Detect which cell encompasses the target text, then output its (x, y) center coordinate. 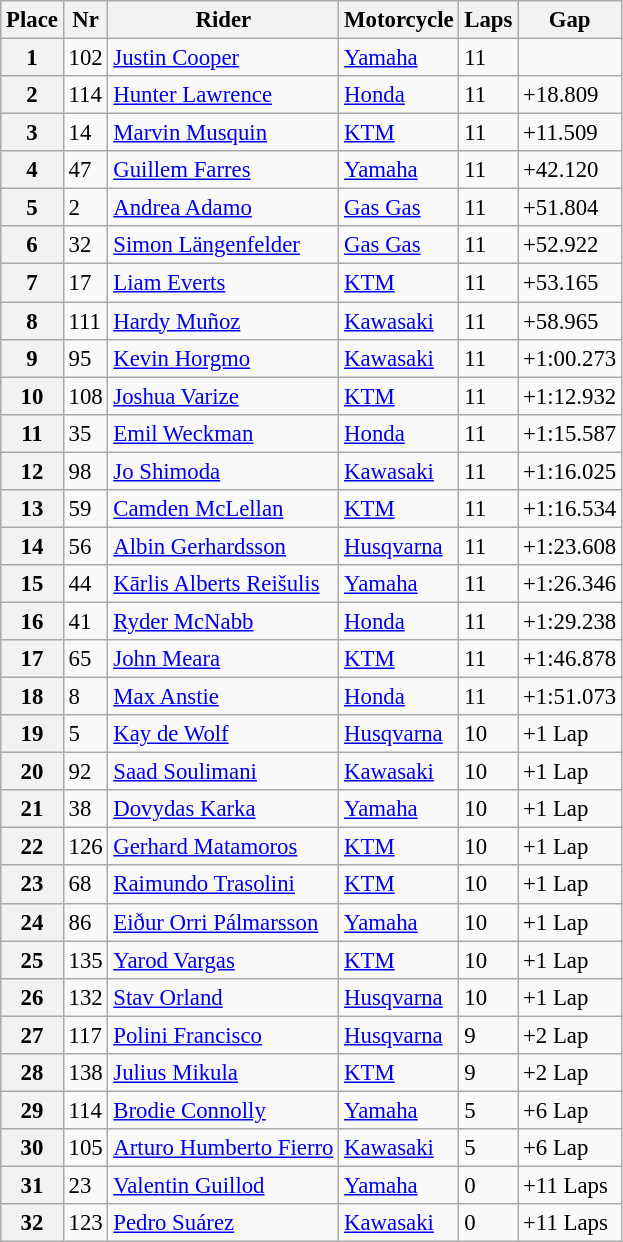
20 (32, 772)
28 (32, 1073)
19 (32, 734)
Raimundo Trasolini (224, 885)
+51.804 (570, 208)
13 (32, 509)
Kay de Wolf (224, 734)
Simon Längenfelder (224, 245)
Motorcycle (399, 20)
Stav Orland (224, 997)
Gap (570, 20)
+58.965 (570, 321)
Nr (86, 20)
Laps (488, 20)
123 (86, 1223)
65 (86, 659)
44 (86, 584)
22 (32, 847)
+1:26.346 (570, 584)
138 (86, 1073)
59 (86, 509)
John Meara (224, 659)
18 (32, 697)
Julius Mikula (224, 1073)
Marvin Musquin (224, 133)
7 (32, 283)
+52.922 (570, 245)
98 (86, 471)
Eiður Orri Pálmarsson (224, 922)
Jo Shimoda (224, 471)
Dovydas Karka (224, 809)
1 (32, 58)
Arturo Humberto Fierro (224, 1148)
86 (86, 922)
Liam Everts (224, 283)
16 (32, 621)
30 (32, 1148)
38 (86, 809)
135 (86, 960)
Ryder McNabb (224, 621)
+1:46.878 (570, 659)
Place (32, 20)
47 (86, 170)
+1:23.608 (570, 546)
Valentin Guillod (224, 1185)
92 (86, 772)
+53.165 (570, 283)
41 (86, 621)
Saad Soulimani (224, 772)
108 (86, 396)
Max Anstie (224, 697)
Guillem Farres (224, 170)
68 (86, 885)
21 (32, 809)
Justin Cooper (224, 58)
29 (32, 1110)
31 (32, 1185)
+42.120 (570, 170)
24 (32, 922)
126 (86, 847)
Albin Gerhardsson (224, 546)
4 (32, 170)
56 (86, 546)
Joshua Varize (224, 396)
+1:29.238 (570, 621)
Kārlis Alberts Reišulis (224, 584)
3 (32, 133)
6 (32, 245)
Brodie Connolly (224, 1110)
95 (86, 358)
+1:12.932 (570, 396)
+1:51.073 (570, 697)
+18.809 (570, 95)
117 (86, 1035)
132 (86, 997)
12 (32, 471)
Andrea Adamo (224, 208)
102 (86, 58)
Camden McLellan (224, 509)
+11.509 (570, 133)
105 (86, 1148)
25 (32, 960)
Rider (224, 20)
15 (32, 584)
27 (32, 1035)
+1:15.587 (570, 433)
+1:16.534 (570, 509)
Gerhard Matamoros (224, 847)
111 (86, 321)
+1:00.273 (570, 358)
Emil Weckman (224, 433)
Polini Francisco (224, 1035)
35 (86, 433)
Hunter Lawrence (224, 95)
26 (32, 997)
Hardy Muñoz (224, 321)
Kevin Horgmo (224, 358)
Pedro Suárez (224, 1223)
Yarod Vargas (224, 960)
+1:16.025 (570, 471)
